Locate the cell with the specified text and output its (X, Y) center coordinate. 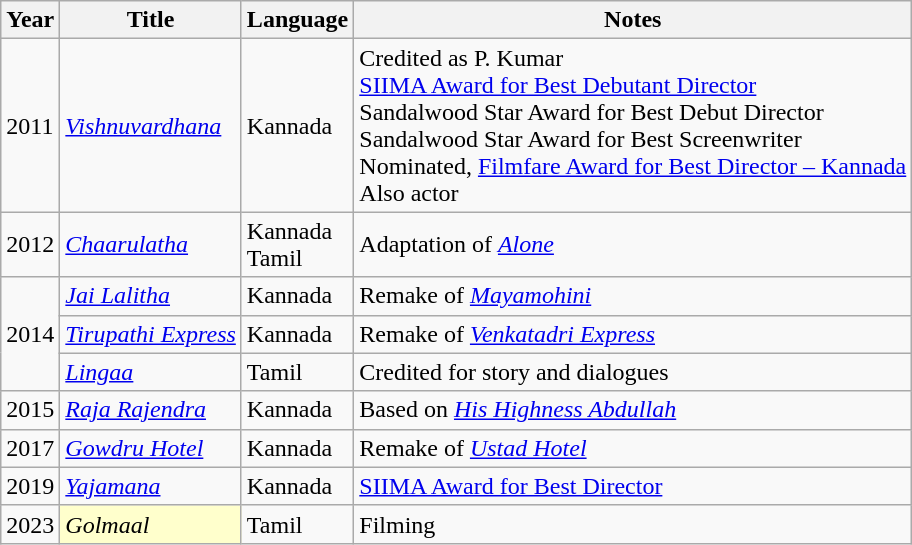
Lingaa (151, 372)
Remake of Venkatadri Express (633, 334)
2011 (30, 126)
Notes (633, 20)
Adaptation of Alone (633, 244)
Year (30, 20)
Language (297, 20)
2015 (30, 410)
Remake of Mayamohini (633, 296)
Credited for story and dialogues (633, 372)
KannadaTamil (297, 244)
Vishnuvardhana (151, 126)
Yajamana (151, 486)
2023 (30, 524)
Raja Rajendra (151, 410)
2017 (30, 448)
Jai Lalitha (151, 296)
Filming (633, 524)
2014 (30, 334)
2019 (30, 486)
Remake of Ustad Hotel (633, 448)
Golmaal (151, 524)
SIIMA Award for Best Director (633, 486)
2012 (30, 244)
Tirupathi Express (151, 334)
Gowdru Hotel (151, 448)
Based on His Highness Abdullah (633, 410)
Chaarulatha (151, 244)
Title (151, 20)
